From the cell containing the given text, extract its center point as [X, Y] coordinate. 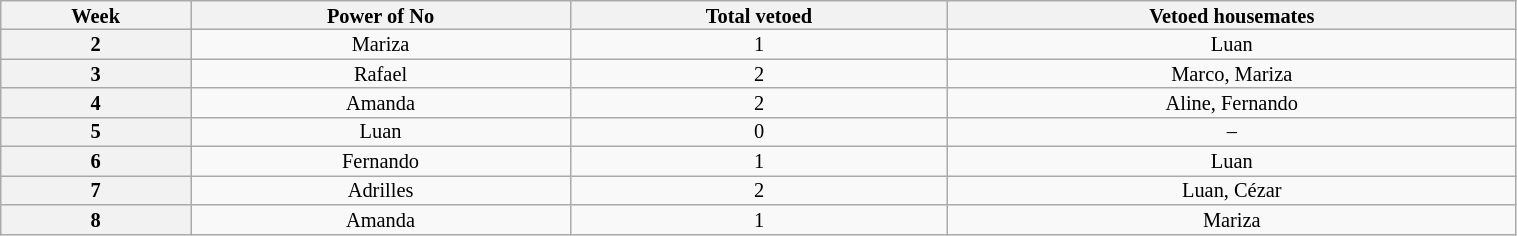
7 [96, 190]
Adrilles [381, 190]
6 [96, 160]
4 [96, 102]
5 [96, 132]
Marco, Mariza [1232, 74]
Power of No [381, 14]
0 [760, 132]
Total vetoed [760, 14]
Rafael [381, 74]
Luan, Cézar [1232, 190]
Vetoed housemates [1232, 14]
3 [96, 74]
Week [96, 14]
– [1232, 132]
Fernando [381, 160]
Aline, Fernando [1232, 102]
8 [96, 218]
